Locate the cell with the specified text and output its [X, Y] center coordinate. 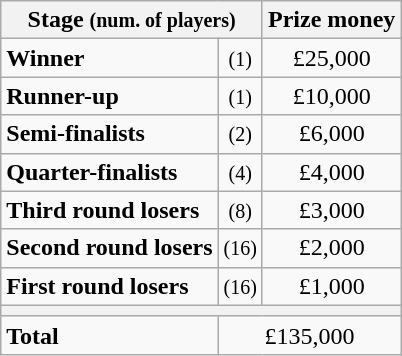
Third round losers [110, 210]
Semi-finalists [110, 134]
Second round losers [110, 248]
£3,000 [331, 210]
Total [110, 335]
Quarter-finalists [110, 172]
(2) [240, 134]
£2,000 [331, 248]
Runner-up [110, 96]
(4) [240, 172]
£6,000 [331, 134]
£25,000 [331, 58]
Stage (num. of players) [132, 20]
£1,000 [331, 286]
£4,000 [331, 172]
(8) [240, 210]
Prize money [331, 20]
Winner [110, 58]
£10,000 [331, 96]
First round losers [110, 286]
£135,000 [310, 335]
